From the cell containing the given text, extract its center point as [x, y] coordinate. 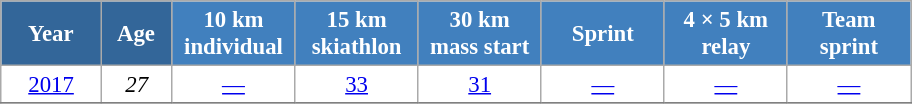
10 km individual [234, 34]
Age [136, 34]
27 [136, 85]
Year [52, 34]
33 [356, 85]
15 km skiathlon [356, 34]
30 km mass start [480, 34]
Team sprint [848, 34]
Sprint [602, 34]
31 [480, 85]
4 × 5 km relay [726, 34]
2017 [52, 85]
